For the text-containing cell, return its midpoint in (X, Y) coordinate format. 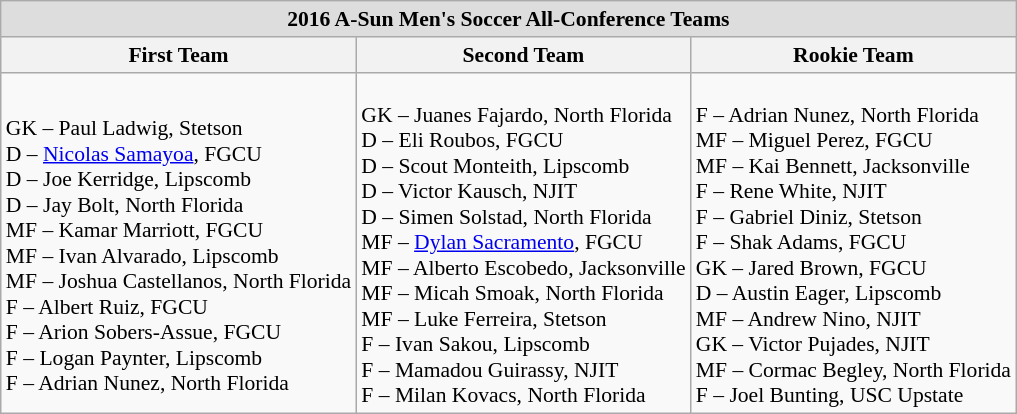
Rookie Team (854, 55)
Second Team (523, 55)
2016 A-Sun Men's Soccer All-Conference Teams (508, 19)
First Team (179, 55)
